Output the (x, y) coordinate of the center of the cell containing the given text.  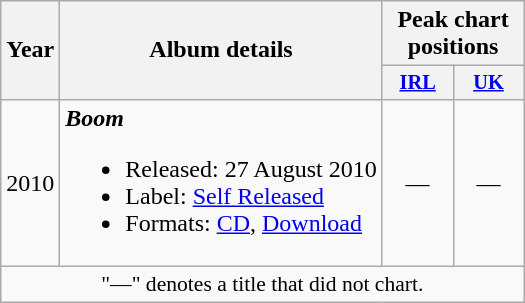
BoomReleased: 27 August 2010Label: Self ReleasedFormats: CD, Download (221, 182)
Album details (221, 50)
UK (488, 83)
IRL (418, 83)
Peak chart positions (453, 34)
Year (30, 50)
2010 (30, 182)
"—" denotes a title that did not chart. (262, 285)
